Capture the cell that displays the provided text and extract its [x, y] central coordinate. 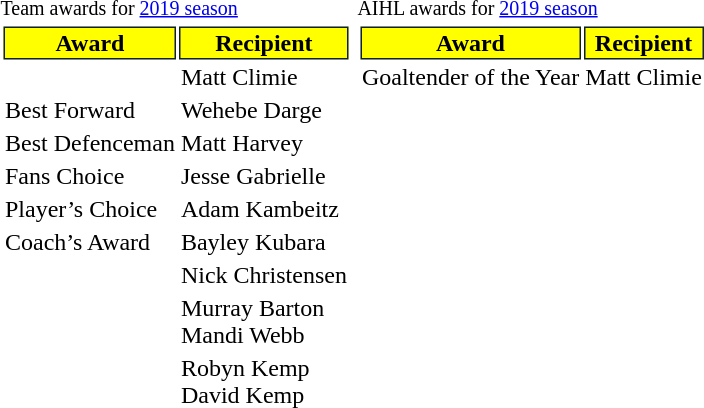
Bayley Kubara [264, 243]
Jesse Gabrielle [264, 177]
Adam Kambeitz [264, 209]
Player’s Choice [90, 209]
Murray Barton Mandi Webb [264, 322]
Coach’s Award [90, 243]
Best Forward [90, 111]
Fans Choice [90, 177]
Best Defenceman [90, 143]
Wehebe Darge [264, 111]
Nick Christensen [264, 275]
Goaltender of the Year [470, 77]
Matt Harvey [264, 143]
